Pinpoint the cell where the given text exists, returning its [X, Y] midpoint coordinate. 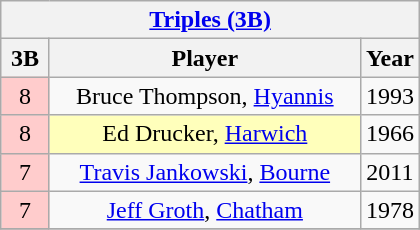
Triples (3B) [210, 20]
1966 [390, 134]
Jeff Groth, Chatham [204, 210]
Player [204, 58]
1978 [390, 210]
Travis Jankowski, Bourne [204, 172]
Year [390, 58]
2011 [390, 172]
Bruce Thompson, Hyannis [204, 96]
Ed Drucker, Harwich [204, 134]
3B [26, 58]
1993 [390, 96]
